Search for the cell housing the specified text and yield its [x, y] center coordinate. 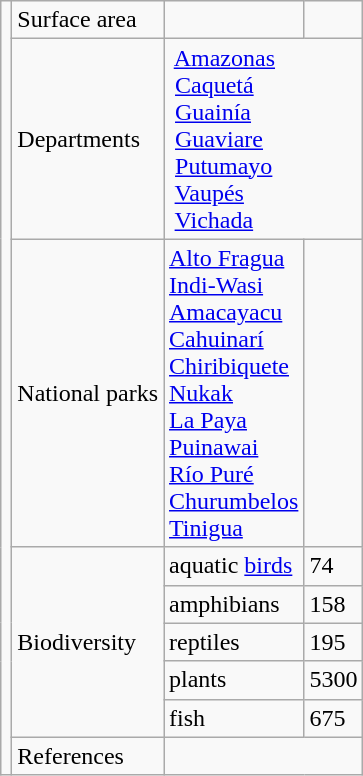
reptiles [234, 642]
Departments [88, 139]
aquatic birds [234, 566]
195 [334, 642]
158 [334, 604]
References [88, 756]
5300 [334, 680]
Surface area [88, 20]
Alto FraguaIndi-WasiAmacayacuCahuinaríChiribiqueteNukakLa PayaPuinawaiRío PuréChurumbelosTinigua [234, 393]
fish [234, 718]
amphibians [234, 604]
Amazonas Caquetá Guainía Guaviare Putumayo Vaupés Vichada [264, 139]
National parks [88, 393]
plants [234, 680]
Biodiversity [88, 642]
74 [334, 566]
675 [334, 718]
